Scan for the cell matching the given text and deliver its (X, Y) coordinate at center. 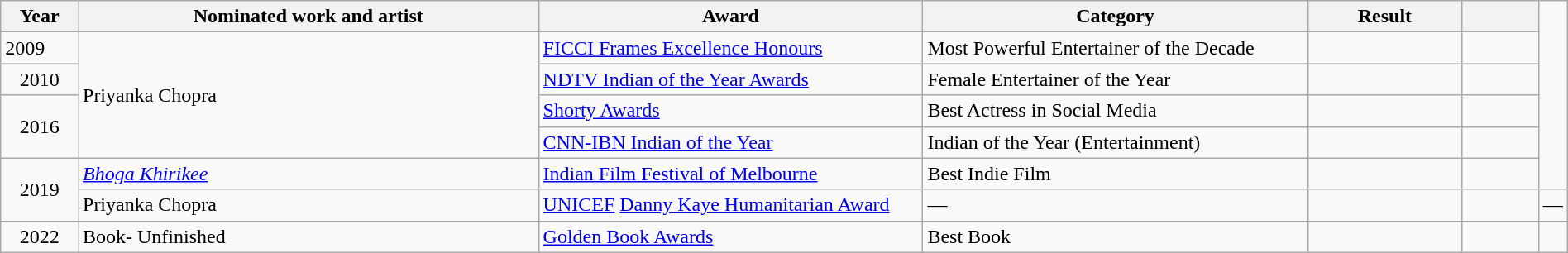
Indian Film Festival of Melbourne (731, 174)
Award (731, 17)
Nominated work and artist (308, 17)
Golden Book Awards (731, 236)
Shorty Awards (731, 111)
2010 (40, 79)
Bhoga Khirikee (308, 174)
NDTV Indian of the Year Awards (731, 79)
Category (1115, 17)
Best Indie Film (1115, 174)
2019 (40, 189)
Female Entertainer of the Year (1115, 79)
2022 (40, 236)
CNN-IBN Indian of the Year (731, 142)
FICCI Frames Excellence Honours (731, 48)
Book- Unfinished (308, 236)
Result (1384, 17)
Best Book (1115, 236)
2016 (40, 126)
2009 (40, 48)
Year (40, 17)
Best Actress in Social Media (1115, 111)
UNICEF Danny Kaye Humanitarian Award (731, 205)
Indian of the Year (Entertainment) (1115, 142)
Most Powerful Entertainer of the Decade (1115, 48)
